Identify which cell holds the provided text, then report its (x, y) central coordinate. 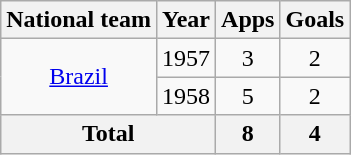
5 (248, 96)
Year (186, 20)
Total (108, 134)
Apps (248, 20)
Brazil (79, 77)
Goals (315, 20)
National team (79, 20)
8 (248, 134)
1957 (186, 58)
4 (315, 134)
3 (248, 58)
1958 (186, 96)
